From the cell containing the given text, extract its center point as [X, Y] coordinate. 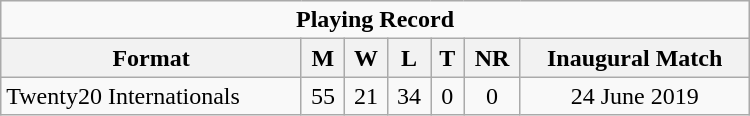
34 [410, 96]
Twenty20 Internationals [152, 96]
W [366, 58]
L [410, 58]
55 [322, 96]
Inaugural Match [634, 58]
M [322, 58]
NR [492, 58]
T [448, 58]
Format [152, 58]
24 June 2019 [634, 96]
21 [366, 96]
Playing Record [375, 20]
